Extract the [x, y] coordinate from the center of the cell holding the provided text.  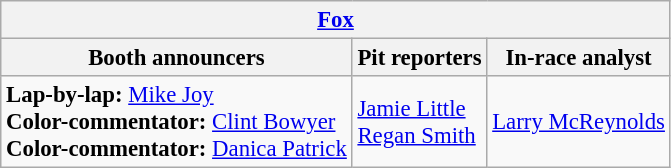
Jamie LittleRegan Smith [420, 122]
Pit reporters [420, 58]
Lap-by-lap: Mike JoyColor-commentator: Clint BowyerColor-commentator: Danica Patrick [176, 122]
Fox [336, 20]
Booth announcers [176, 58]
Larry McReynolds [578, 122]
In-race analyst [578, 58]
